Locate the cell with the specified text and output its [x, y] center coordinate. 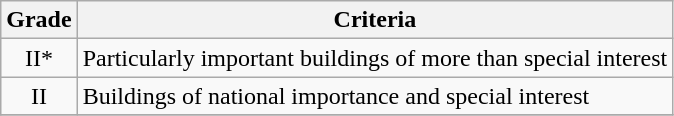
II [39, 96]
Buildings of national importance and special interest [375, 96]
Criteria [375, 20]
Particularly important buildings of more than special interest [375, 58]
II* [39, 58]
Grade [39, 20]
